From the cell containing the given text, extract its center point as (x, y) coordinate. 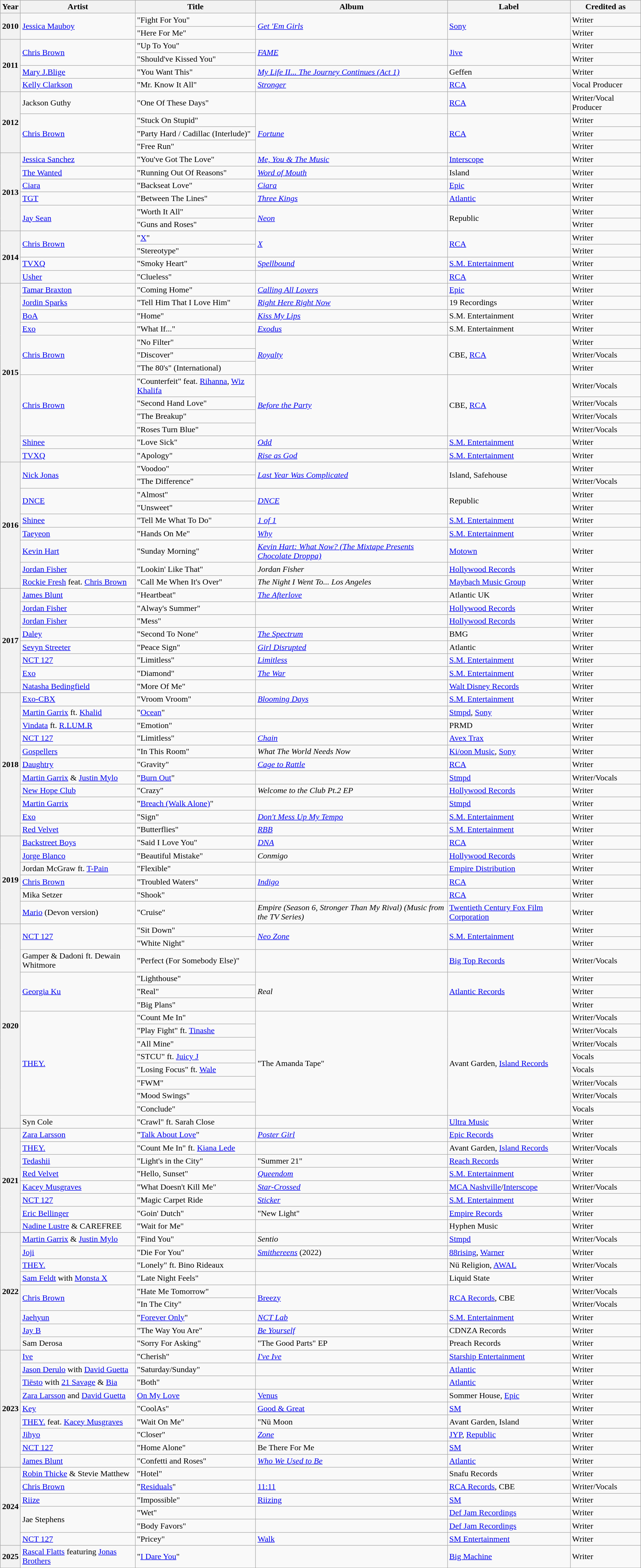
Empire (Season 6, Stronger Than My Rival) (Music from the TV Series) (352, 912)
"Vroom Vroom" (196, 699)
"Stereotype" (196, 251)
"The Good Parts" EP (352, 1343)
"Fight For You" (196, 20)
Atlantic Records (509, 991)
"Losing Focus" ft. Wale (196, 1070)
Jive (509, 52)
"One Of These Days" (196, 103)
"Talk About Love" (196, 1135)
"Magic Carpet Ride (196, 1200)
"Butterflies" (196, 830)
"Smoky Heart" (196, 264)
Sevyn Streeter (78, 647)
Tamar Braxton (78, 290)
19 Recordings (509, 303)
RBB (352, 830)
Get 'Em Girls (352, 26)
"The Way You Are" (196, 1330)
"You Want This" (196, 72)
"The Difference" (196, 481)
Sticker (352, 1200)
"Emotion" (196, 725)
X (352, 244)
Maybach Music Group (509, 582)
Natasha Bedingfield (78, 686)
"Party Hard / Cadillac (Interlude)" (196, 133)
Kiss My Lips (352, 316)
Sentio (352, 1239)
Poster Girl (352, 1135)
2013 (10, 192)
"Lookin' Like That" (196, 569)
Venus (352, 1395)
"Wet" (196, 1513)
TGT (78, 199)
Riizing (352, 1500)
"Perfect (For Somebody Else)" (196, 961)
Nadine Lustre & CAREFREE (78, 1226)
Artist (78, 7)
Who We Used to Be (352, 1460)
Limitless (352, 660)
2023 (10, 1409)
"Apology" (196, 455)
Three Kings (352, 199)
"You've Got The Love" (196, 159)
"Wait for Me" (196, 1226)
Kelly Clarkson (78, 85)
"In This Room" (196, 751)
2018 (10, 764)
Sam Feldt with Monsta X (78, 1278)
"What If..." (196, 329)
Epic Records (509, 1135)
"Mood Swings" (196, 1096)
Big Machine (509, 1557)
Me, You & The Music (352, 159)
"Play Fight" ft. Tinashe (196, 1030)
"Counterfeit" feat. Rihanna, Wiz Khalifa (196, 386)
Empire Records (509, 1213)
"Nü Moon (352, 1421)
"Pricey" (196, 1539)
Starship Entertainment (509, 1356)
Eric Bellinger (78, 1213)
Daughtry (78, 764)
SM Entertainment (509, 1539)
Jaehyun (78, 1317)
2019 (10, 880)
Jay Sean (78, 218)
Jordin Sparks (78, 303)
Jason Derulo with David Guetta (78, 1369)
"Mess" (196, 621)
"FWM" (196, 1083)
Mika Setzer (78, 895)
"Hello, Sunset" (196, 1174)
"Hands On Me" (196, 534)
"Mr. Know It All" (196, 85)
PRMD (509, 725)
Mary J.Blige (78, 72)
Vindata ft. R.LUM.R (78, 725)
"Lonely" ft. Bino Rideaux (196, 1265)
"Coming Home" (196, 290)
Cage to Rattle (352, 764)
FAME (352, 52)
Syn Cole (78, 1122)
Joji (78, 1252)
"Die For You" (196, 1252)
"Unsweet" (196, 507)
Zara Larsson (78, 1135)
Right Here Right Now (352, 303)
Be Yourself (352, 1330)
"Real" (196, 991)
2011 (10, 65)
"Love Sick" (196, 442)
"Up To You" (196, 46)
Nü Religion, AWAL (509, 1265)
Key (78, 1408)
Neo Zone (352, 937)
On My Love (196, 1395)
"Both" (196, 1382)
"Impossible" (196, 1500)
"Big Plans" (196, 1004)
Avex Trax (509, 738)
Year (10, 7)
"CoolAs" (196, 1408)
Taeyeon (78, 534)
"Sunday Morning" (196, 551)
I've Ive (352, 1356)
Nick Jonas (78, 475)
Spellbound (352, 264)
"Home Alone" (196, 1447)
2017 (10, 640)
Sony (509, 26)
The Night I Went To... Los Angeles (352, 582)
Preach Records (509, 1343)
"Saturday/Sunday" (196, 1369)
"Confetti and Roses" (196, 1460)
"Flexible" (196, 869)
"Count Me In" (196, 1017)
"The Breakup" (196, 416)
Chain (352, 738)
"All Mine" (196, 1043)
"Discover" (196, 355)
"Tell Me What To Do" (196, 520)
"Crawl" ft. Sarah Close (196, 1122)
Backstreet Boys (78, 843)
Royalty (352, 355)
"Conclude" (196, 1109)
Blooming Days (352, 699)
What The World Needs Now (352, 751)
Jordan McGraw ft. T-Pain (78, 869)
Kevin Hart: What Now? (The Mixtape Presents Chocolate Droppa) (352, 551)
Sam Derosa (78, 1343)
THEY. feat. Kacey Musgraves (78, 1421)
2021 (10, 1180)
"Goin' Dutch" (196, 1213)
11:11 (352, 1487)
"Lighthouse" (196, 978)
"In The City" (196, 1304)
Usher (78, 277)
The Spectrum (352, 634)
Before the Party (352, 405)
Gamper & Dadoni ft. Dewain Whitmore (78, 961)
Jorge Blanco (78, 856)
"Free Run" (196, 146)
Avant Garden, Island (509, 1421)
"No Filter" (196, 342)
Why (352, 534)
Gospellers (78, 751)
"What Doesn't Kill Me" (196, 1187)
"Call Me When It's Over" (196, 582)
"Sit Down" (196, 930)
Last Year Was Complicated (352, 475)
88rising, Warner (509, 1252)
"Should've Kissed You" (196, 59)
CDNZA Records (509, 1330)
"STCU" ft. Juicy J (196, 1057)
New Hope Club (78, 790)
Word of Mouth (352, 172)
"The Amanda Tape" (352, 1063)
2025 (10, 1557)
Vocal Producer (605, 85)
Jessica Mauboy (78, 26)
Odd (352, 442)
"Troubled Waters" (196, 882)
"Sign" (196, 817)
"Heartbeat" (196, 595)
1 of 1 (352, 520)
The War (352, 673)
2014 (10, 257)
Martin Garrix ft. Khalid (78, 712)
"Here For Me" (196, 33)
Daley (78, 634)
Tedashii (78, 1161)
Jae Stephens (78, 1519)
"Almost" (196, 494)
The Afterlove (352, 595)
Star-Crossed (352, 1187)
"Hotel" (196, 1474)
"Cherish" (196, 1356)
2016 (10, 525)
Georgia Ku (78, 991)
Kacey Musgraves (78, 1187)
"Sorry For Asking" (196, 1343)
2024 (10, 1506)
Breezy (352, 1298)
Exodus (352, 329)
"I Dare You" (196, 1557)
Be There For Me (352, 1447)
"Hate Me Tomorrow" (196, 1291)
"Light's in the City" (196, 1161)
Zara Larsson and David Guetta (78, 1395)
"Worth It All" (196, 212)
"Gravity" (196, 764)
"Alway's Summer" (196, 608)
Liquid State (509, 1278)
"Shook" (196, 895)
Zone (352, 1434)
Jihyo (78, 1434)
Calling All Lovers (352, 290)
Rascal Flatts featuring Jonas Brothers (78, 1557)
Rise as God (352, 455)
Writer/Vocal Producer (605, 103)
Motown (509, 551)
Walt Disney Records (509, 686)
Sommer House, Epic (509, 1395)
"More Of Me" (196, 686)
Title (196, 7)
Ultra Music (509, 1122)
Walk (352, 1539)
NCT Lab (352, 1317)
Island (509, 172)
2020 (10, 1026)
"New Light" (352, 1213)
Snafu Records (509, 1474)
"Beautiful Mistake" (196, 856)
"Breach (Walk Alone)" (196, 803)
"Second Hand Love" (196, 403)
Interscope (509, 159)
BoA (78, 316)
Jackson Guthy (78, 103)
Martin Garrix (78, 803)
"Guns and Roses" (196, 225)
JYP, Republic (509, 1434)
Label (509, 7)
"Running Out Of Reasons" (196, 172)
DNA (352, 843)
"Summer 21" (352, 1161)
Reach Records (509, 1161)
Jessica Sanchez (78, 159)
Riize (78, 1500)
"Clueless" (196, 277)
"Closer" (196, 1434)
2010 (10, 26)
"The 80's" (International) (196, 368)
Island, Safehouse (509, 475)
"Cruise" (196, 912)
Tiësto with 21 Savage & Bia (78, 1382)
Atlantic UK (509, 595)
MCA Nashville/Interscope (509, 1187)
Neon (352, 218)
Empire Distribution (509, 869)
"Tell Him That I Love Him" (196, 303)
"Said I Love You" (196, 843)
My Life II... The Journey Continues (Act 1) (352, 72)
Girl Disrupted (352, 647)
Indigo (352, 882)
Ki/oon Music, Sony (509, 751)
Exo-CBX (78, 699)
Fortune (352, 133)
Robin Thicke & Stevie Matthew (78, 1474)
2012 (10, 122)
BMG (509, 634)
Rockie Fresh feat. Chris Brown (78, 582)
Jay B (78, 1330)
"Late Night Feels" (196, 1278)
2022 (10, 1291)
Album (352, 7)
Hyphen Music (509, 1226)
Welcome to the Club Pt.2 EP (352, 790)
The Wanted (78, 172)
Don't Mess Up My Tempo (352, 817)
Kevin Hart (78, 551)
Stmpd, Sony (509, 712)
"Roses Turn Blue" (196, 429)
"Find You" (196, 1239)
"Burn Out" (196, 777)
"Body Favors" (196, 1526)
"Residuals" (196, 1487)
"Forever Only" (196, 1317)
Smithereens (2022) (352, 1252)
"Between The Lines" (196, 199)
"Diamond" (196, 673)
"White Night" (196, 943)
Good & Great (352, 1408)
Mario (Devon version) (78, 912)
"Home" (196, 316)
"Ocean" (196, 712)
Stronger (352, 85)
Ive (78, 1356)
2015 (10, 373)
"Count Me In" ft. Kiana Lede (196, 1148)
"Wait On Me" (196, 1421)
Queendom (352, 1174)
"Second To None" (196, 634)
"Crazy" (196, 790)
"Stuck On Stupid" (196, 120)
Conmigo (352, 856)
Big Top Records (509, 961)
"Voodoo" (196, 468)
Twentieth Century Fox Film Corporation (509, 912)
Geffen (509, 72)
"Backseat Love" (196, 186)
"Peace Sign" (196, 647)
Real (352, 991)
Credited as (605, 7)
"X" (196, 238)
